Identify which cell holds the provided text, then report its [X, Y] central coordinate. 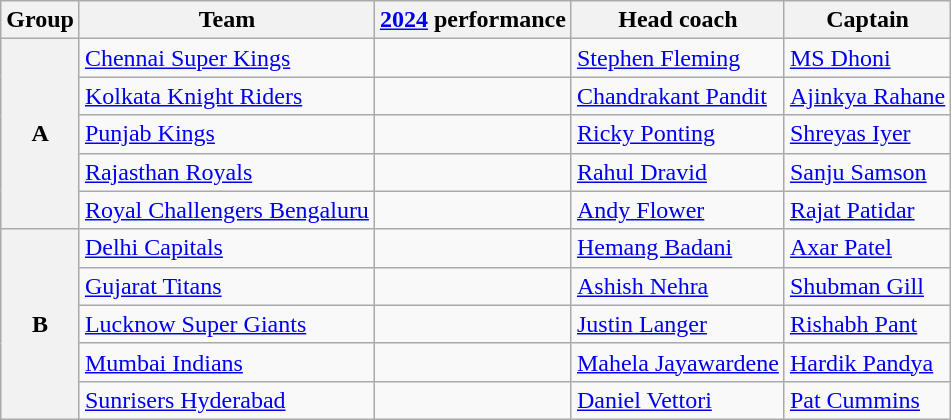
Daniel Vettori [678, 400]
MS Dhoni [867, 58]
Kolkata Knight Riders [226, 96]
Team [226, 20]
Delhi Capitals [226, 248]
Mahela Jayawardene [678, 362]
Ricky Ponting [678, 134]
Rajat Patidar [867, 210]
Shubman Gill [867, 286]
Gujarat Titans [226, 286]
Hemang Badani [678, 248]
Ashish Nehra [678, 286]
Stephen Fleming [678, 58]
Justin Langer [678, 324]
Head coach [678, 20]
Sunrisers Hyderabad [226, 400]
Captain [867, 20]
Group [40, 20]
Pat Cummins [867, 400]
Rajasthan Royals [226, 172]
Chandrakant Pandit [678, 96]
Shreyas Iyer [867, 134]
Rahul Dravid [678, 172]
B [40, 324]
A [40, 134]
Ajinkya Rahane [867, 96]
Royal Challengers Bengaluru [226, 210]
Lucknow Super Giants [226, 324]
Rishabh Pant [867, 324]
Mumbai Indians [226, 362]
Hardik Pandya [867, 362]
Sanju Samson [867, 172]
Andy Flower [678, 210]
2024 performance [472, 20]
Punjab Kings [226, 134]
Chennai Super Kings [226, 58]
Axar Patel [867, 248]
